Determine the [X, Y] coordinate at the center of the cell enclosing the given text.  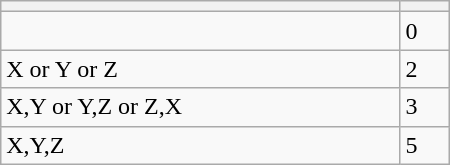
2 [424, 69]
0 [424, 31]
3 [424, 107]
5 [424, 145]
X,Y or Y,Z or Z,X [200, 107]
X,Y,Z [200, 145]
X or Y or Z [200, 69]
